From the cell containing the given text, extract its center point as [x, y] coordinate. 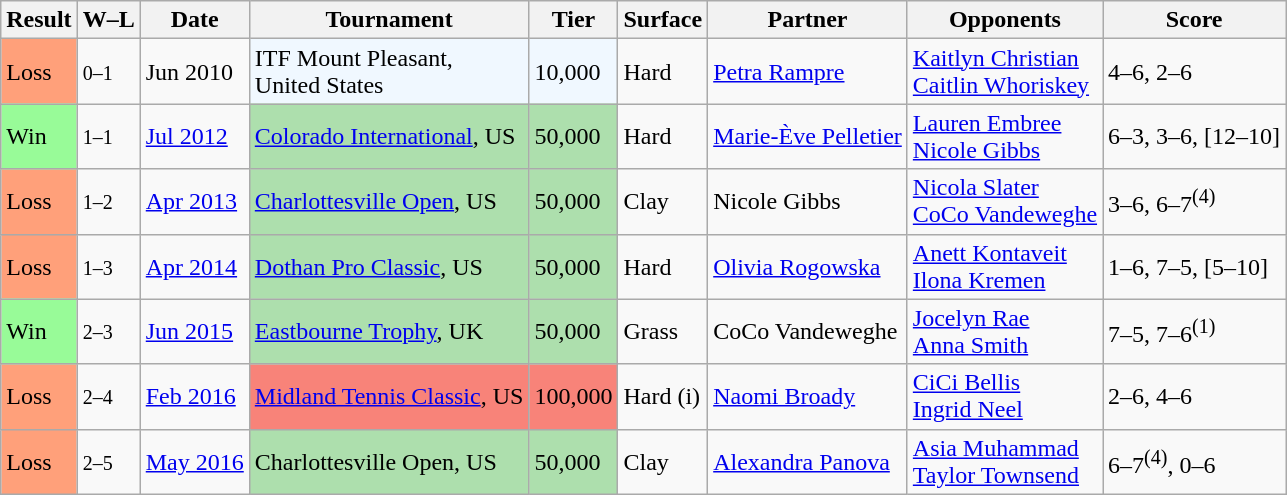
Naomi Broady [808, 396]
4–6, 2–6 [1194, 72]
1–2 [108, 202]
0–1 [108, 72]
Surface [663, 20]
Anett Kontaveit Ilona Kremen [1004, 266]
2–4 [108, 396]
100,000 [574, 396]
Olivia Rogowska [808, 266]
Apr 2014 [194, 266]
10,000 [574, 72]
Dothan Pro Classic, US [389, 266]
Jul 2012 [194, 136]
Score [1194, 20]
Colorado International, US [389, 136]
Midland Tennis Classic, US [389, 396]
May 2016 [194, 462]
Jun 2015 [194, 332]
Alexandra Panova [808, 462]
Kaitlyn Christian Caitlin Whoriskey [1004, 72]
Nicole Gibbs [808, 202]
Petra Rampre [808, 72]
2–3 [108, 332]
7–5, 7–6(1) [1194, 332]
Jocelyn Rae Anna Smith [1004, 332]
Hard (i) [663, 396]
CoCo Vandeweghe [808, 332]
Lauren Embree Nicole Gibbs [1004, 136]
W–L [108, 20]
Asia Muhammad Taylor Townsend [1004, 462]
Partner [808, 20]
1–3 [108, 266]
1–6, 7–5, [5–10] [1194, 266]
Eastbourne Trophy, UK [389, 332]
Opponents [1004, 20]
2–5 [108, 462]
Nicola Slater CoCo Vandeweghe [1004, 202]
Tournament [389, 20]
ITF Mount Pleasant, United States [389, 72]
Date [194, 20]
Tier [574, 20]
6–7(4), 0–6 [1194, 462]
1–1 [108, 136]
3–6, 6–7(4) [1194, 202]
Result [39, 20]
Feb 2016 [194, 396]
2–6, 4–6 [1194, 396]
Jun 2010 [194, 72]
Marie-Ève Pelletier [808, 136]
Apr 2013 [194, 202]
Grass [663, 332]
6–3, 3–6, [12–10] [1194, 136]
CiCi Bellis Ingrid Neel [1004, 396]
